Provide the [x, y] coordinate of the cell's center where the given text is located.  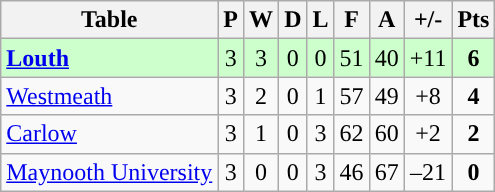
D [293, 20]
F [352, 20]
Pts [474, 20]
P [231, 20]
40 [386, 58]
67 [386, 172]
57 [352, 96]
+11 [428, 58]
6 [474, 58]
Table [110, 20]
49 [386, 96]
Westmeath [110, 96]
4 [474, 96]
62 [352, 134]
Louth [110, 58]
60 [386, 134]
W [262, 20]
+8 [428, 96]
Maynooth University [110, 172]
51 [352, 58]
+/- [428, 20]
Carlow [110, 134]
–21 [428, 172]
A [386, 20]
46 [352, 172]
+2 [428, 134]
L [320, 20]
